Determine the [X, Y] coordinate at the center of the cell enclosing the given text.  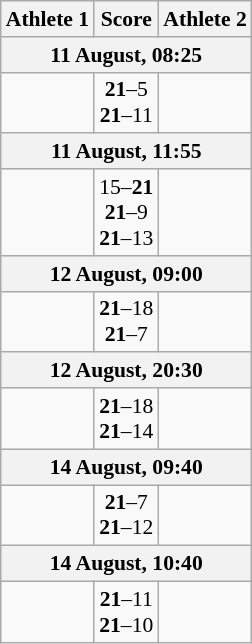
21–1821–7 [126, 322]
11 August, 11:55 [126, 152]
14 August, 09:40 [126, 467]
Score [126, 19]
14 August, 10:40 [126, 564]
12 August, 20:30 [126, 371]
12 August, 09:00 [126, 274]
21–521–11 [126, 102]
21–1821–14 [126, 418]
21–721–12 [126, 516]
Athlete 1 [48, 19]
21–1121–10 [126, 612]
11 August, 08:25 [126, 55]
15–2121–921–13 [126, 212]
Athlete 2 [204, 19]
